Return the [X, Y] coordinate for the center point of the cell that contains the specified text.  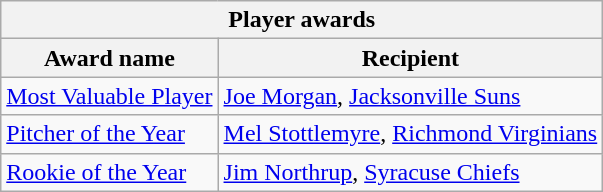
Jim Northrup, Syracuse Chiefs [410, 172]
Recipient [410, 58]
Rookie of the Year [110, 172]
Most Valuable Player [110, 96]
Award name [110, 58]
Pitcher of the Year [110, 134]
Mel Stottlemyre, Richmond Virginians [410, 134]
Joe Morgan, Jacksonville Suns [410, 96]
Player awards [302, 20]
